Capture the cell that displays the provided text and extract its (X, Y) central coordinate. 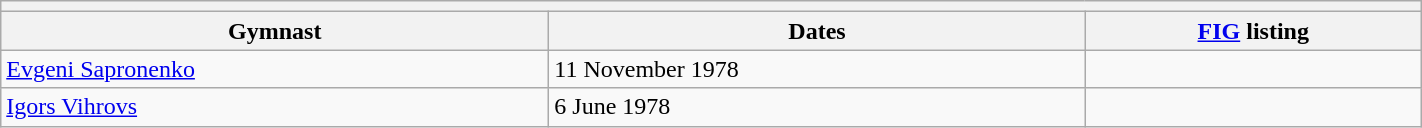
Igors Vihrovs (275, 107)
Dates (817, 31)
6 June 1978 (817, 107)
Evgeni Sapronenko (275, 69)
11 November 1978 (817, 69)
FIG listing (1253, 31)
Gymnast (275, 31)
